Search for the cell housing the specified text and yield its [x, y] center coordinate. 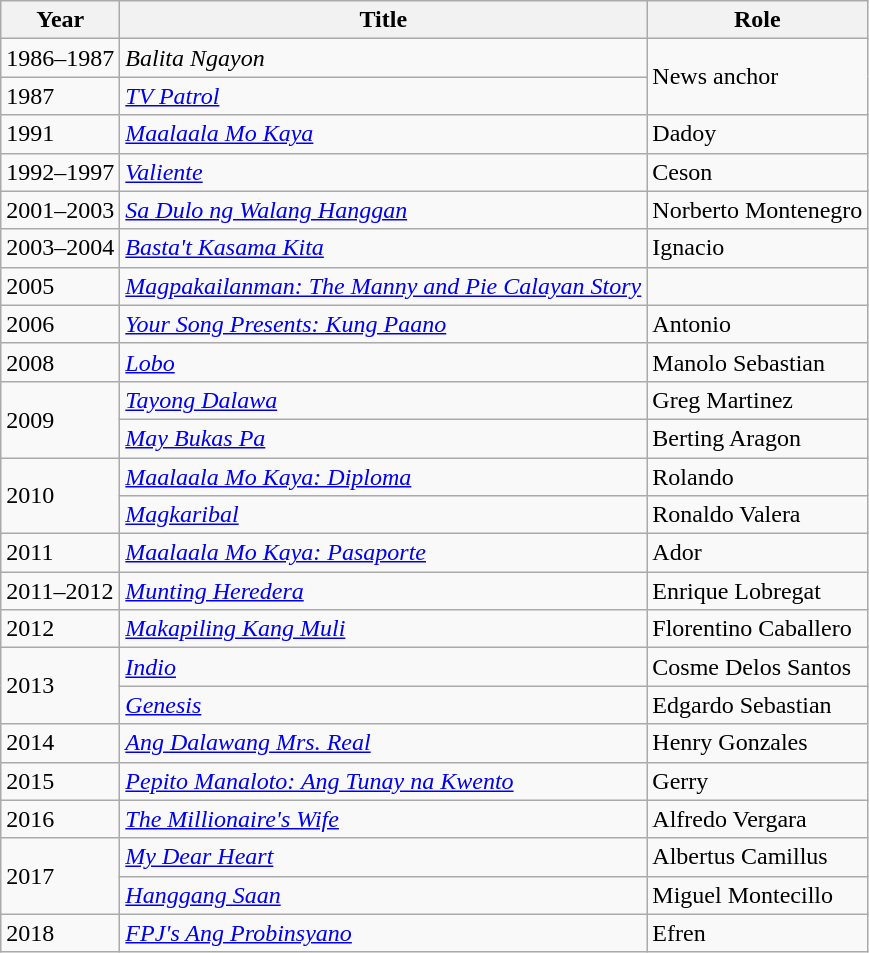
Sa Dulo ng Walang Hanggan [384, 210]
FPJ's Ang Probinsyano [384, 933]
Maalaala Mo Kaya: Diploma [384, 477]
2011 [60, 553]
Norberto Montenegro [758, 210]
2009 [60, 419]
Efren [758, 933]
2017 [60, 876]
1992–1997 [60, 172]
Valiente [384, 172]
Maalaala Mo Kaya [384, 134]
Cosme Delos Santos [758, 667]
Antonio [758, 324]
Genesis [384, 705]
Maalaala Mo Kaya: Pasaporte [384, 553]
The Millionaire's Wife [384, 819]
Role [758, 20]
1986–1987 [60, 58]
Florentino Caballero [758, 629]
Edgardo Sebastian [758, 705]
2018 [60, 933]
Balita Ngayon [384, 58]
Pepito Manaloto: Ang Tunay na Kwento [384, 781]
May Bukas Pa [384, 438]
2014 [60, 743]
2016 [60, 819]
2011–2012 [60, 591]
Ignacio [758, 248]
Your Song Presents: Kung Paano [384, 324]
My Dear Heart [384, 857]
Alfredo Vergara [758, 819]
2008 [60, 362]
Hanggang Saan [384, 895]
Manolo Sebastian [758, 362]
Dadoy [758, 134]
2005 [60, 286]
Title [384, 20]
Tayong Dalawa [384, 400]
2015 [60, 781]
2010 [60, 496]
Miguel Montecillo [758, 895]
1987 [60, 96]
Magpakailanman: The Manny and Pie Calayan Story [384, 286]
1991 [60, 134]
Indio [384, 667]
Ang Dalawang Mrs. Real [384, 743]
2001–2003 [60, 210]
Ceson [758, 172]
Enrique Lobregat [758, 591]
Makapiling Kang Muli [384, 629]
Year [60, 20]
Munting Heredera [384, 591]
Rolando [758, 477]
2012 [60, 629]
TV Patrol [384, 96]
Basta't Kasama Kita [384, 248]
2013 [60, 686]
Greg Martinez [758, 400]
Berting Aragon [758, 438]
Albertus Camillus [758, 857]
Ador [758, 553]
Ronaldo Valera [758, 515]
2006 [60, 324]
Lobo [384, 362]
Henry Gonzales [758, 743]
2003–2004 [60, 248]
Magkaribal [384, 515]
News anchor [758, 77]
Gerry [758, 781]
